Identify which cell holds the provided text, then report its [X, Y] central coordinate. 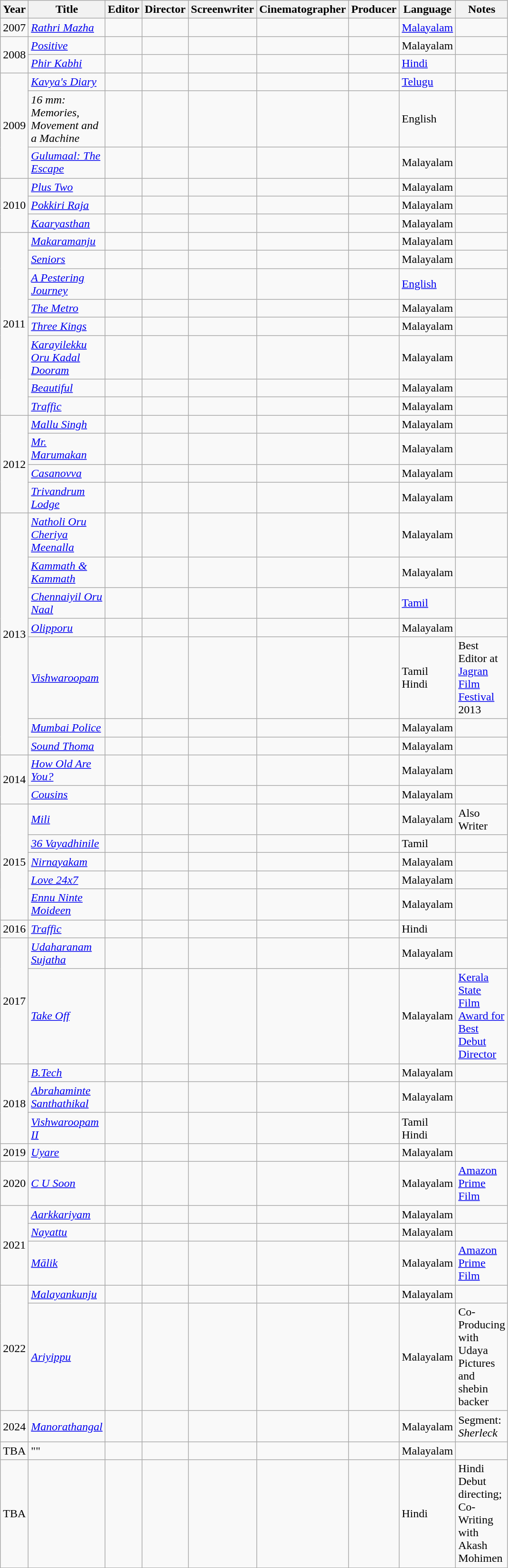
Malayankunju [67, 1294]
Trivandrum Lodge [67, 497]
Mumbai Police [67, 728]
"" [67, 1451]
B.Tech [67, 1073]
2019 [14, 1152]
Aarkkariyam [67, 1214]
Gulumaal: The Escape [67, 162]
Olipporu [67, 627]
2017 [14, 1000]
Director [165, 9]
Telugu [427, 82]
2008 [14, 55]
2014 [14, 779]
2016 [14, 929]
Positive [67, 46]
Producer [374, 9]
2015 [14, 862]
2021 [14, 1245]
Cinematographer [302, 9]
Pokkiri Raja [67, 205]
Title [67, 9]
Best Editor at Jagran Film Festival 2013 [482, 678]
2010 [14, 205]
Seniors [67, 259]
2018 [14, 1103]
2012 [14, 464]
Uyare [67, 1152]
Screenwriter [223, 9]
Three Kings [67, 327]
Udaharanam Sujatha [67, 953]
Beautiful [67, 388]
Nirnayakam [67, 862]
Rathri Mazha [67, 28]
2007 [14, 28]
36 Vayadhinile [67, 844]
Ariyippu [67, 1357]
Kavya's Diary [67, 82]
Language [427, 9]
The Metro [67, 308]
A Pestering Journey [67, 284]
Vishwaroopam II [67, 1128]
Notes [482, 9]
Sound Thoma [67, 746]
Also Writer [482, 819]
2020 [14, 1183]
Mr. Marumakan [67, 449]
Co-Producing with Udaya Pictures and shebin backer [482, 1357]
Karayilekku Oru Kadal Dooram [67, 357]
2022 [14, 1348]
Cousins [67, 795]
Makaramanju [67, 241]
Segment: Sherleck [482, 1427]
2013 [14, 634]
Phir Kabhi [67, 64]
Mālik [67, 1263]
Mallu Singh [67, 424]
C U Soon [67, 1183]
Ennu Ninte Moideen [67, 905]
Mili [67, 819]
Casanovva [67, 473]
16 mm: Memories, Movement and a Machine [67, 119]
How Old Are You? [67, 771]
Kammath & Kammath [67, 572]
Abrahaminte Santhathikal [67, 1097]
Nayattu [67, 1232]
2011 [14, 324]
Take Off [67, 1016]
Chennaiyil Oru Naal [67, 603]
Manorathangal [67, 1427]
2009 [14, 125]
Editor [124, 9]
Hindi Debut directing;Co-Writing with Akash Mohimen [482, 1514]
Vishwaroopam [67, 678]
Natholi Oru Cheriya Meenalla [67, 535]
Kerala State Film Award for Best Debut Director [482, 1016]
Year [14, 9]
2024 [14, 1427]
Kaaryasthan [67, 223]
Love 24x7 [67, 880]
Plus Two [67, 187]
